Pinpoint the cell where the given text exists, returning its (x, y) midpoint coordinate. 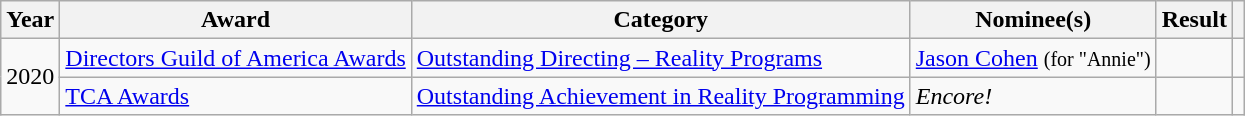
Jason Cohen (for "Annie") (1033, 58)
Award (236, 20)
Directors Guild of America Awards (236, 58)
Outstanding Achievement in Reality Programming (660, 96)
Outstanding Directing – Reality Programs (660, 58)
Year (30, 20)
Encore! (1033, 96)
TCA Awards (236, 96)
2020 (30, 77)
Nominee(s) (1033, 20)
Result (1194, 20)
Category (660, 20)
